Extract the (X, Y) coordinate from the center of the cell holding the provided text.  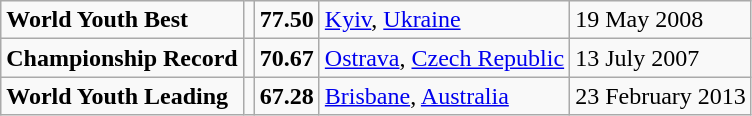
77.50 (286, 20)
World Youth Leading (122, 96)
Kyiv, Ukraine (444, 20)
70.67 (286, 58)
Championship Record (122, 58)
World Youth Best (122, 20)
13 July 2007 (661, 58)
Ostrava, Czech Republic (444, 58)
23 February 2013 (661, 96)
Brisbane, Australia (444, 96)
67.28 (286, 96)
19 May 2008 (661, 20)
